Capture the cell that displays the provided text and extract its [X, Y] central coordinate. 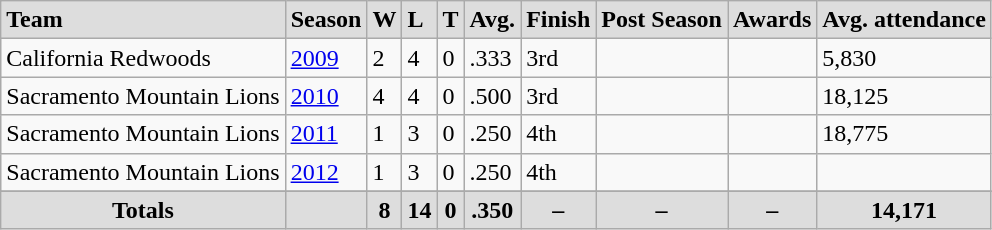
18,125 [904, 96]
Post Season [662, 20]
Season [326, 20]
2009 [326, 58]
2011 [326, 134]
California Redwoods [143, 58]
W [384, 20]
Finish [558, 20]
14,171 [904, 210]
18,775 [904, 134]
Team [143, 20]
Awards [772, 20]
5,830 [904, 58]
14 [420, 210]
2 [384, 58]
2010 [326, 96]
.500 [492, 96]
T [450, 20]
2012 [326, 172]
Avg. attendance [904, 20]
.333 [492, 58]
.350 [492, 210]
Avg. [492, 20]
8 [384, 210]
Totals [143, 210]
L [420, 20]
